Find where the given text appears and provide that cell's center as (x, y) coordinate. 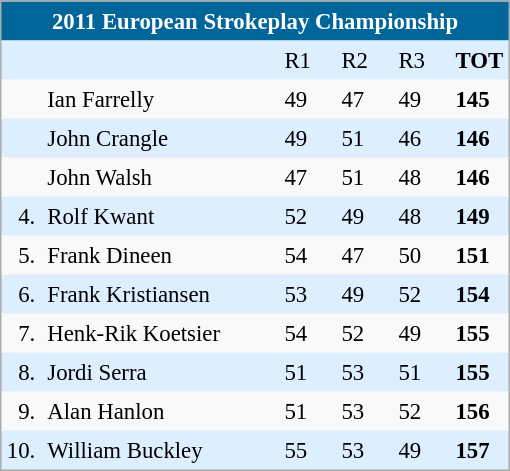
R2 (364, 60)
9. (20, 412)
Henk-Rik Koetsier (160, 334)
R1 (306, 60)
Ian Farrelly (160, 100)
5. (20, 256)
50 (420, 256)
R3 (420, 60)
151 (480, 256)
Alan Hanlon (160, 412)
Frank Kristiansen (160, 294)
4. (20, 216)
8. (20, 372)
John Walsh (160, 178)
154 (480, 294)
Rolf Kwant (160, 216)
6. (20, 294)
145 (480, 100)
Jordi Serra (160, 372)
William Buckley (160, 450)
156 (480, 412)
55 (306, 450)
7. (20, 334)
149 (480, 216)
2011 European Strokeplay Championship (255, 21)
Frank Dineen (160, 256)
John Crangle (160, 138)
TOT (480, 60)
157 (480, 450)
10. (20, 450)
46 (420, 138)
